Identify which cell holds the provided text, then report its (X, Y) central coordinate. 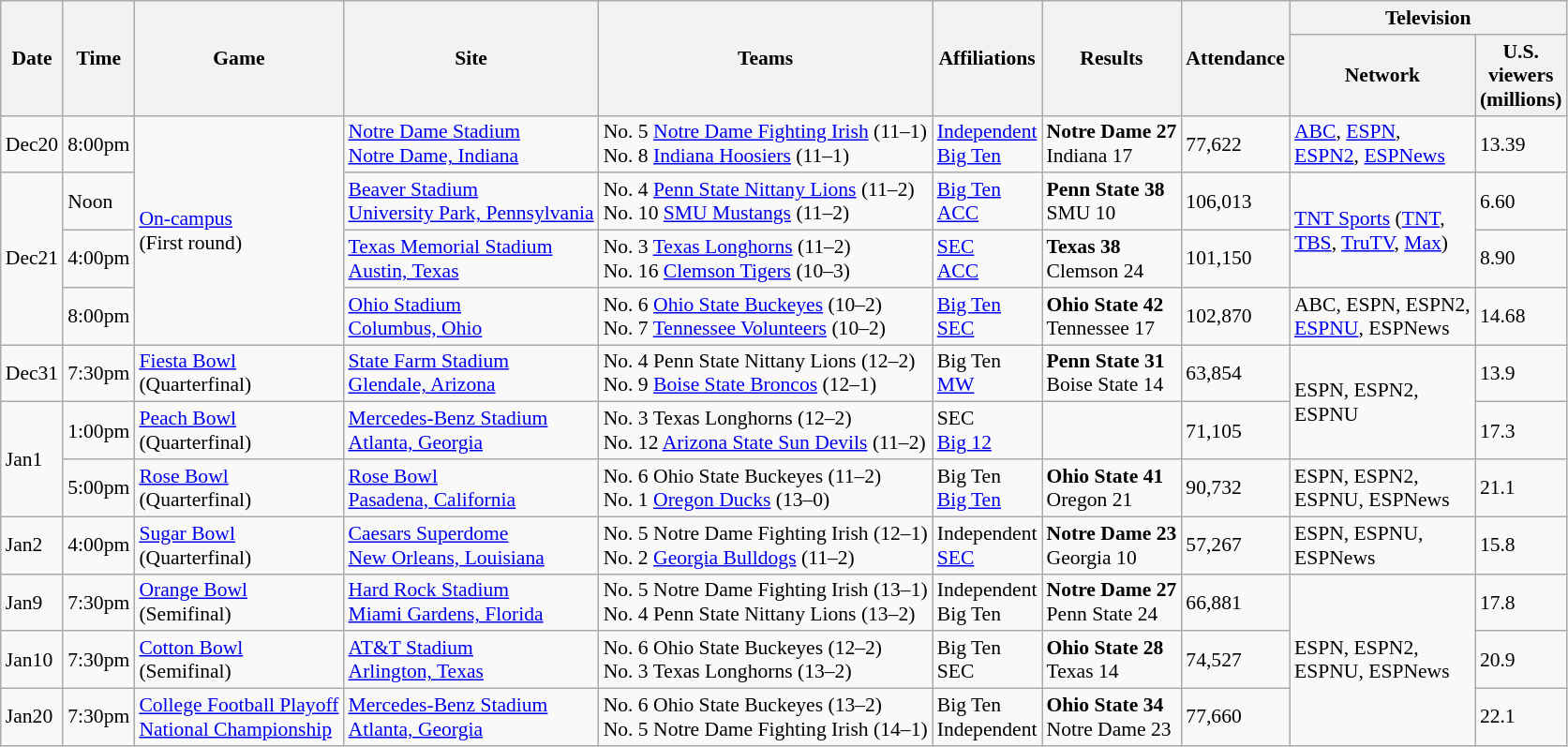
Ohio State 34Notre Dame 23 (1112, 718)
Site (470, 58)
On-campus(First round) (238, 230)
Texas Memorial StadiumAustin, Texas (470, 259)
Notre Dame StadiumNotre Dame, Indiana (470, 144)
Beaver StadiumUniversity Park, Pennsylvania (470, 202)
SECACC (988, 259)
Big Ten Independent (988, 718)
AT&T StadiumArlington, Texas (470, 660)
Date (32, 58)
Noon (98, 202)
Caesars SuperdomeNew Orleans, Louisiana (470, 545)
Network (1382, 75)
No. 6 Ohio State Buckeyes (12–2)No. 3 Texas Longhorns (13–2) (766, 660)
Attendance (1235, 58)
Sugar Bowl(Quarterfinal) (238, 545)
Rose BowlPasadena, California (470, 487)
Notre Dame 27Indiana 17 (1112, 144)
13.39 (1521, 144)
17.8 (1521, 602)
No. 3 Texas Longhorns (11–2)No. 16 Clemson Tigers (10–3) (766, 259)
Results (1112, 58)
No. 6 Ohio State Buckeyes (11–2)No. 1 Oregon Ducks (13–0) (766, 487)
Penn State 38SMU 10 (1112, 202)
77,622 (1235, 144)
Peach Bowl(Quarterfinal) (238, 431)
90,732 (1235, 487)
Jan20 (32, 718)
U.S.viewers(millions) (1521, 75)
71,105 (1235, 431)
Jan10 (32, 660)
Teams (766, 58)
17.3 (1521, 431)
Fiesta Bowl(Quarterfinal) (238, 373)
Notre Dame 23Georgia 10 (1112, 545)
Television (1428, 18)
15.8 (1521, 545)
No. 5 Notre Dame Fighting Irish (12–1)No. 2 Georgia Bulldogs (11–2) (766, 545)
Affiliations (988, 58)
22.1 (1521, 718)
No. 4 Penn State Nittany Lions (12–2)No. 9 Boise State Broncos (12–1) (766, 373)
63,854 (1235, 373)
6.60 (1521, 202)
106,013 (1235, 202)
Ohio StadiumColumbus, Ohio (470, 317)
102,870 (1235, 317)
State Farm StadiumGlendale, Arizona (470, 373)
Jan9 (32, 602)
No. 5 Notre Dame Fighting Irish (13–1)No. 4 Penn State Nittany Lions (13–2) (766, 602)
Big TenACC (988, 202)
Hard Rock StadiumMiami Gardens, Florida (470, 602)
Dec21 (32, 259)
Cotton Bowl(Semifinal) (238, 660)
Dec31 (32, 373)
57,267 (1235, 545)
77,660 (1235, 718)
8.90 (1521, 259)
20.9 (1521, 660)
Ohio State 42Tennessee 17 (1112, 317)
Jan1 (32, 459)
IndependentSEC (988, 545)
1:00pm (98, 431)
Game (238, 58)
5:00pm (98, 487)
SECBig 12 (988, 431)
21.1 (1521, 487)
74,527 (1235, 660)
Penn State 31Boise State 14 (1112, 373)
Rose Bowl(Quarterfinal) (238, 487)
13.9 (1521, 373)
Big TenMW (988, 373)
66,881 (1235, 602)
No. 6 Ohio State Buckeyes (10–2)No. 7 Tennessee Volunteers (10–2) (766, 317)
ESPN, ESPNU,ESPNews (1382, 545)
College Football PlayoffNational Championship (238, 718)
ABC, ESPN,ESPN2, ESPNews (1382, 144)
Notre Dame 27Penn State 24 (1112, 602)
Dec20 (32, 144)
No. 4 Penn State Nittany Lions (11–2)No. 10 SMU Mustangs (11–2) (766, 202)
Big TenBig Ten (988, 487)
Ohio State 41Oregon 21 (1112, 487)
Orange Bowl(Semifinal) (238, 602)
Ohio State 28Texas 14 (1112, 660)
ABC, ESPN, ESPN2,ESPNU, ESPNews (1382, 317)
Time (98, 58)
ESPN, ESPN2,ESPNU (1382, 402)
No. 3 Texas Longhorns (12–2)No. 12 Arizona State Sun Devils (11–2) (766, 431)
No. 6 Ohio State Buckeyes (13–2)No. 5 Notre Dame Fighting Irish (14–1) (766, 718)
14.68 (1521, 317)
No. 5 Notre Dame Fighting Irish (11–1)No. 8 Indiana Hoosiers (11–1) (766, 144)
TNT Sports (TNT,TBS, TruTV, Max) (1382, 231)
Texas 38Clemson 24 (1112, 259)
Jan2 (32, 545)
101,150 (1235, 259)
